Determine the (X, Y) coordinate at the center of the cell enclosing the given text.  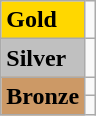
Gold (43, 20)
Silver (43, 58)
Bronze (43, 96)
